Search for the cell housing the specified text and yield its [X, Y] center coordinate. 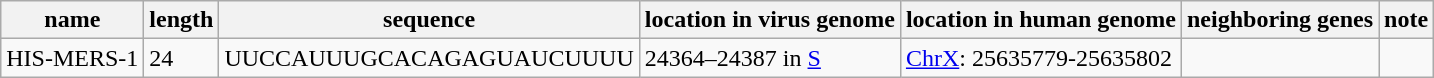
location in human genome [1040, 20]
sequence [429, 20]
location in virus genome [770, 20]
HIS-MERS-1 [72, 58]
24 [182, 58]
ChrX: 25635779-25635802 [1040, 58]
name [72, 20]
UUCCAUUUGCACAGAGUAUCUUUU [429, 58]
24364–24387 in S [770, 58]
length [182, 20]
note [1406, 20]
neighboring genes [1280, 20]
